Identify which cell holds the provided text, then report its (X, Y) central coordinate. 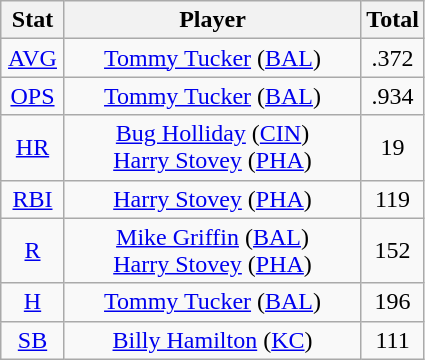
Harry Stovey (PHA) (212, 199)
H (33, 302)
Stat (33, 20)
RBI (33, 199)
Player (212, 20)
SB (33, 340)
Mike Griffin (BAL)Harry Stovey (PHA) (212, 250)
152 (393, 250)
.372 (393, 58)
HR (33, 148)
119 (393, 199)
111 (393, 340)
196 (393, 302)
Bug Holliday (CIN)Harry Stovey (PHA) (212, 148)
R (33, 250)
AVG (33, 58)
19 (393, 148)
Billy Hamilton (KC) (212, 340)
.934 (393, 96)
Total (393, 20)
OPS (33, 96)
